Locate the cell with the specified text and output its [X, Y] center coordinate. 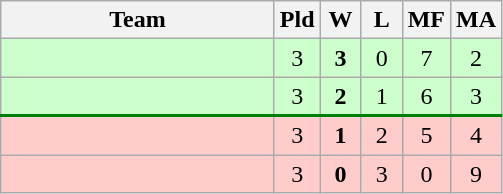
7 [426, 58]
L [382, 20]
MA [476, 20]
MF [426, 20]
Team [138, 20]
9 [476, 173]
W [340, 20]
Pld [297, 20]
6 [426, 96]
5 [426, 136]
4 [476, 136]
